From the cell containing the given text, extract its center point as [x, y] coordinate. 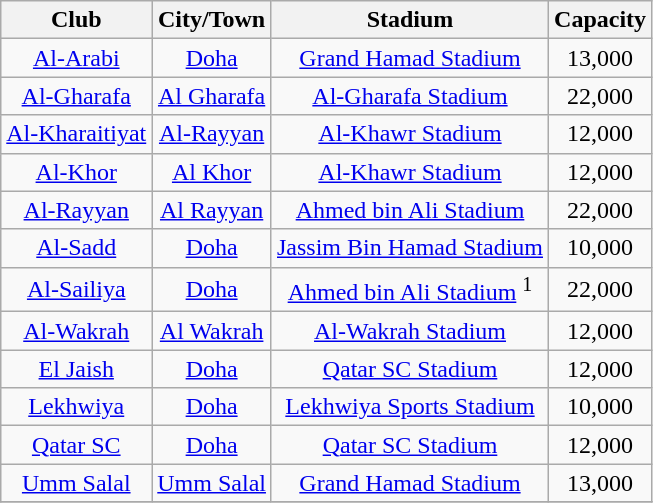
Stadium [410, 20]
City/Town [212, 20]
Al Gharafa [212, 96]
Lekhwiya Sports Stadium [410, 407]
Capacity [600, 20]
Al-Wakrah [76, 331]
Al-Arabi [76, 58]
Al-Gharafa [76, 96]
Al-Kharaitiyat [76, 134]
Al Khor [212, 172]
Al Rayyan [212, 210]
Al-Gharafa Stadium [410, 96]
Qatar SC [76, 445]
Al-Sadd [76, 248]
Club [76, 20]
Lekhwiya [76, 407]
Ahmed bin Ali Stadium 1 [410, 290]
Al Wakrah [212, 331]
Ahmed bin Ali Stadium [410, 210]
Al-Sailiya [76, 290]
Al-Khor [76, 172]
Jassim Bin Hamad Stadium [410, 248]
El Jaish [76, 369]
Al-Wakrah Stadium [410, 331]
